Provide the [x, y] coordinate of the cell's center where the given text is located.  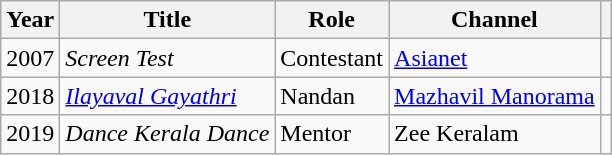
Year [30, 20]
Ilayaval Gayathri [168, 96]
Contestant [332, 58]
2019 [30, 134]
Channel [495, 20]
Role [332, 20]
Nandan [332, 96]
Title [168, 20]
Mentor [332, 134]
2018 [30, 96]
Screen Test [168, 58]
Mazhavil Manorama [495, 96]
Asianet [495, 58]
Dance Kerala Dance [168, 134]
2007 [30, 58]
Zee Keralam [495, 134]
